For the text-containing cell, return its midpoint in (X, Y) coordinate format. 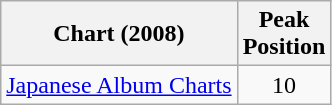
Japanese Album Charts (119, 85)
Chart (2008) (119, 34)
PeakPosition (284, 34)
10 (284, 85)
